For the text-containing cell, return its midpoint in [x, y] coordinate format. 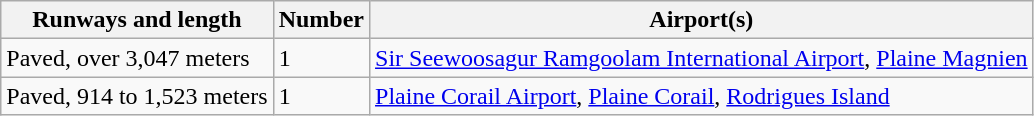
Paved, over 3,047 meters [137, 58]
Plaine Corail Airport, Plaine Corail, Rodrigues Island [702, 96]
Paved, 914 to 1,523 meters [137, 96]
Runways and length [137, 20]
Sir Seewoosagur Ramgoolam International Airport, Plaine Magnien [702, 58]
Airport(s) [702, 20]
Number [321, 20]
